From the cell containing the given text, extract its center point as [X, Y] coordinate. 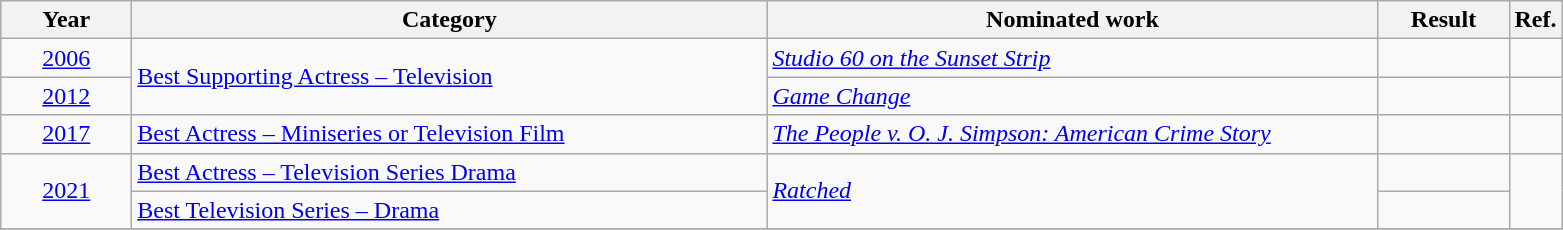
Best Actress – Miniseries or Television Film [450, 134]
2012 [66, 96]
Game Change [1072, 96]
2021 [66, 191]
Year [66, 20]
Best Television Series – Drama [450, 210]
Nominated work [1072, 20]
Ratched [1072, 191]
Studio 60 on the Sunset Strip [1072, 58]
2017 [66, 134]
Ref. [1536, 20]
The People v. O. J. Simpson: American Crime Story [1072, 134]
Category [450, 20]
Best Supporting Actress – Television [450, 77]
2006 [66, 58]
Best Actress – Television Series Drama [450, 172]
Result [1444, 20]
